Capture the cell that displays the provided text and extract its (X, Y) central coordinate. 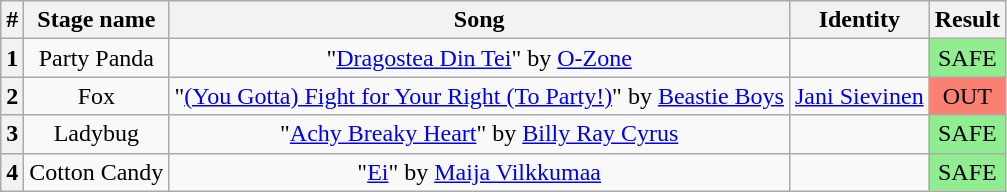
"Achy Breaky Heart" by Billy Ray Cyrus (480, 134)
Fox (96, 96)
"(You Gotta) Fight for Your Right (To Party!)" by Beastie Boys (480, 96)
Identity (859, 20)
Cotton Candy (96, 172)
Song (480, 20)
Result (967, 20)
1 (12, 58)
Stage name (96, 20)
OUT (967, 96)
Ladybug (96, 134)
# (12, 20)
"Ei" by Maija Vilkkumaa (480, 172)
Party Panda (96, 58)
2 (12, 96)
3 (12, 134)
"Dragostea Din Tei" by O-Zone (480, 58)
4 (12, 172)
Jani Sievinen (859, 96)
